Determine the (x, y) coordinate at the center of the cell enclosing the given text.  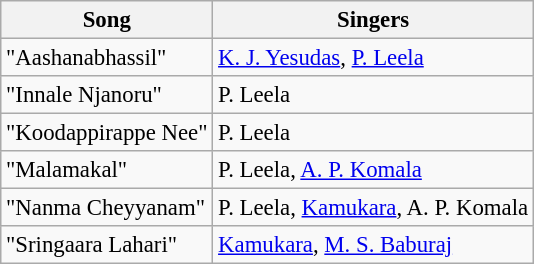
Singers (374, 20)
P. Leela, A. P. Komala (374, 170)
Song (107, 20)
"Sringaara Lahari" (107, 245)
P. Leela, Kamukara, A. P. Komala (374, 208)
Kamukara, M. S. Baburaj (374, 245)
"Koodappirappe Nee" (107, 133)
"Aashanabhassil" (107, 58)
"Malamakal" (107, 170)
"Innale Njanoru" (107, 95)
"Nanma Cheyyanam" (107, 208)
K. J. Yesudas, P. Leela (374, 58)
